Capture the cell that displays the provided text and extract its [x, y] central coordinate. 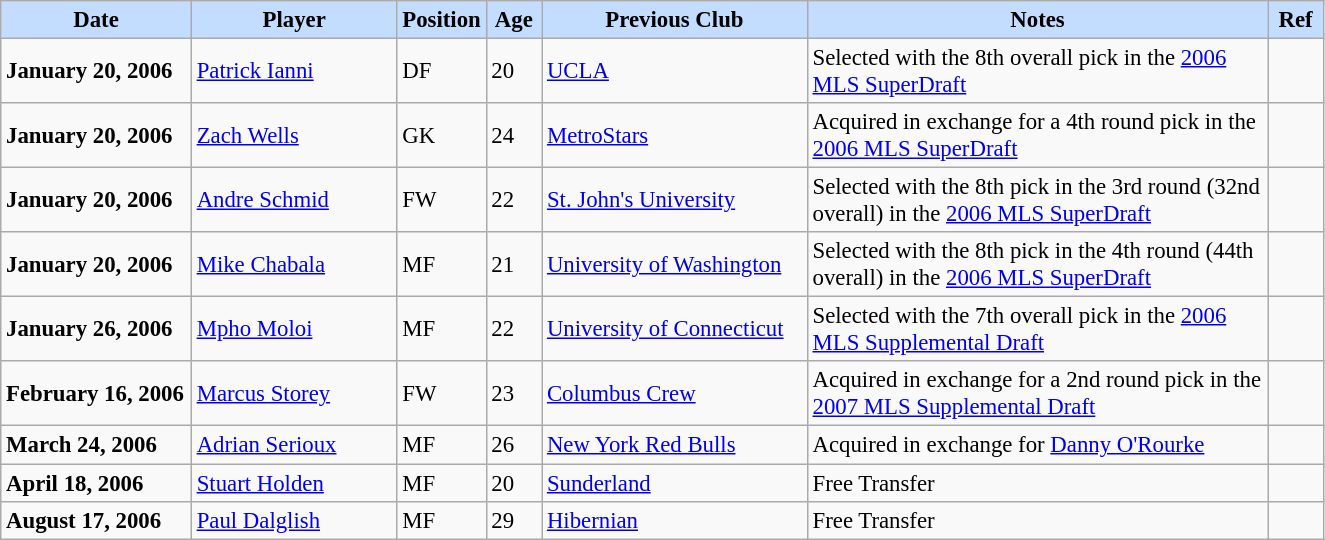
Patrick Ianni [294, 72]
University of Washington [675, 264]
Acquired in exchange for Danny O'Rourke [1038, 445]
April 18, 2006 [96, 483]
UCLA [675, 72]
Paul Dalglish [294, 520]
February 16, 2006 [96, 394]
DF [442, 72]
Notes [1038, 20]
Mpho Moloi [294, 330]
Player [294, 20]
Columbus Crew [675, 394]
Previous Club [675, 20]
Hibernian [675, 520]
Position [442, 20]
Selected with the 7th overall pick in the 2006 MLS Supplemental Draft [1038, 330]
24 [514, 136]
March 24, 2006 [96, 445]
Ref [1296, 20]
St. John's University [675, 200]
Sunderland [675, 483]
MetroStars [675, 136]
New York Red Bulls [675, 445]
29 [514, 520]
Marcus Storey [294, 394]
Selected with the 8th pick in the 4th round (44th overall) in the 2006 MLS SuperDraft [1038, 264]
Selected with the 8th overall pick in the 2006 MLS SuperDraft [1038, 72]
Age [514, 20]
Acquired in exchange for a 4th round pick in the 2006 MLS SuperDraft [1038, 136]
Mike Chabala [294, 264]
Andre Schmid [294, 200]
Acquired in exchange for a 2nd round pick in the 2007 MLS Supplemental Draft [1038, 394]
Stuart Holden [294, 483]
GK [442, 136]
University of Connecticut [675, 330]
August 17, 2006 [96, 520]
Zach Wells [294, 136]
26 [514, 445]
January 26, 2006 [96, 330]
Adrian Serioux [294, 445]
23 [514, 394]
Date [96, 20]
Selected with the 8th pick in the 3rd round (32nd overall) in the 2006 MLS SuperDraft [1038, 200]
21 [514, 264]
